Determine the [X, Y] coordinate at the center of the cell enclosing the given text.  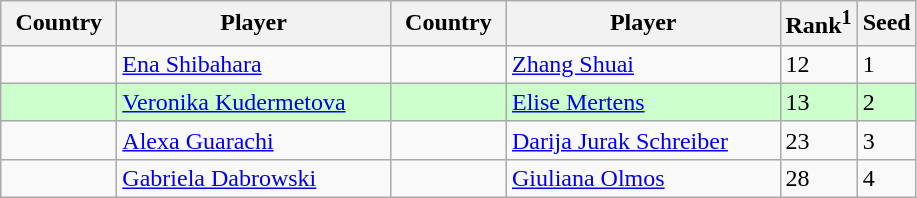
Veronika Kudermetova [254, 102]
Rank1 [818, 24]
Giuliana Olmos [643, 178]
Seed [886, 24]
Gabriela Dabrowski [254, 178]
23 [818, 140]
4 [886, 178]
2 [886, 102]
Darija Jurak Schreiber [643, 140]
3 [886, 140]
12 [818, 64]
13 [818, 102]
Alexa Guarachi [254, 140]
Zhang Shuai [643, 64]
28 [818, 178]
Ena Shibahara [254, 64]
1 [886, 64]
Elise Mertens [643, 102]
